Find where the given text appears and provide that cell's center as [x, y] coordinate. 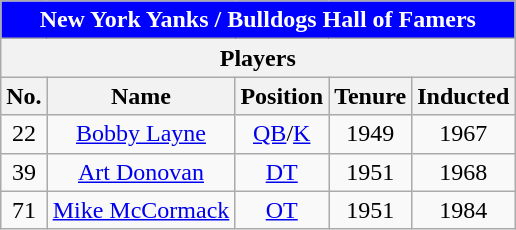
Inducted [464, 96]
39 [24, 172]
22 [24, 134]
OT [282, 210]
Position [282, 96]
Bobby Layne [141, 134]
Name [141, 96]
Players [258, 58]
1984 [464, 210]
Tenure [370, 96]
New York Yanks / Bulldogs Hall of Famers [258, 20]
Mike McCormack [141, 210]
No. [24, 96]
1967 [464, 134]
1949 [370, 134]
QB/K [282, 134]
1968 [464, 172]
71 [24, 210]
DT [282, 172]
Art Donovan [141, 172]
